Pinpoint the cell where the given text exists, returning its (X, Y) midpoint coordinate. 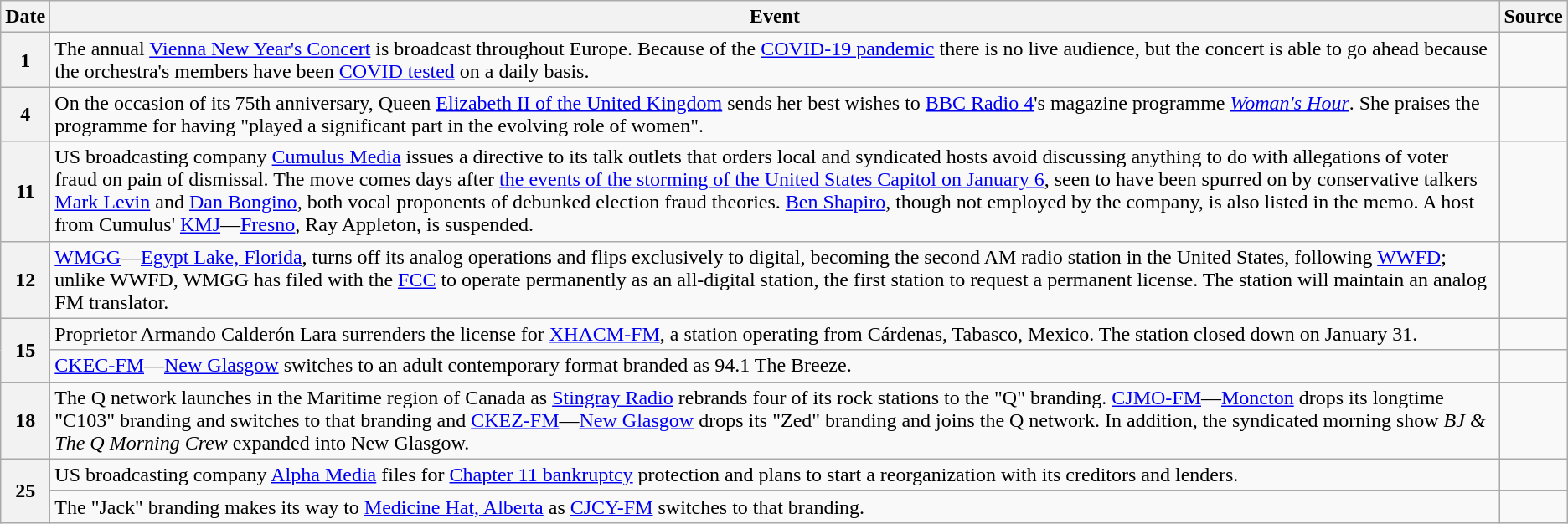
11 (25, 191)
The "Jack" branding makes its way to Medicine Hat, Alberta as CJCY-FM switches to that branding. (775, 506)
12 (25, 280)
CKEC-FM—New Glasgow switches to an adult contemporary format branded as 94.1 The Breeze. (775, 366)
18 (25, 420)
Event (775, 17)
US broadcasting company Alpha Media files for Chapter 11 bankruptcy protection and plans to start a reorganization with its creditors and lenders. (775, 475)
Date (25, 17)
4 (25, 114)
Source (1533, 17)
25 (25, 491)
15 (25, 350)
1 (25, 60)
